Determine the [X, Y] coordinate at the center of the cell enclosing the given text.  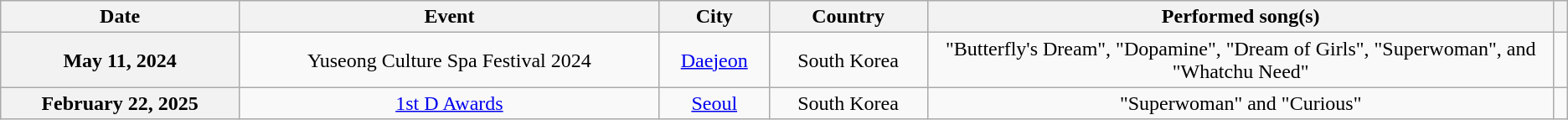
May 11, 2024 [121, 60]
City [714, 17]
Daejeon [714, 60]
Yuseong Culture Spa Festival 2024 [449, 60]
"Superwoman" and "Curious" [1240, 103]
Date [121, 17]
February 22, 2025 [121, 103]
Event [449, 17]
Country [848, 17]
"Butterfly's Dream", "Dopamine", "Dream of Girls", "Superwoman", and "Whatchu Need" [1240, 60]
Performed song(s) [1240, 17]
1st D Awards [449, 103]
Seoul [714, 103]
